Output the (X, Y) coordinate of the center of the cell containing the given text.  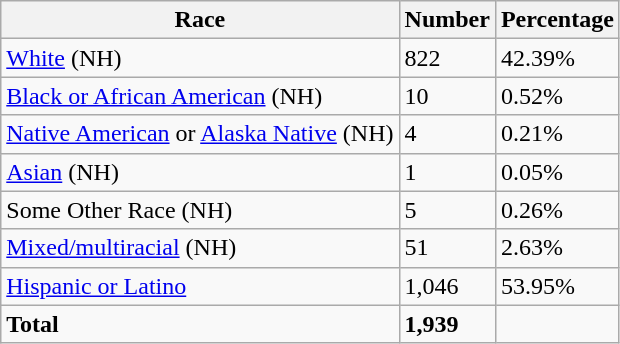
53.95% (557, 286)
42.39% (557, 58)
10 (447, 96)
1,046 (447, 286)
Some Other Race (NH) (200, 210)
822 (447, 58)
0.26% (557, 210)
0.52% (557, 96)
Native American or Alaska Native (NH) (200, 134)
2.63% (557, 248)
Asian (NH) (200, 172)
0.05% (557, 172)
1,939 (447, 324)
Mixed/multiracial (NH) (200, 248)
Total (200, 324)
Number (447, 20)
Percentage (557, 20)
4 (447, 134)
51 (447, 248)
Race (200, 20)
0.21% (557, 134)
1 (447, 172)
Hispanic or Latino (200, 286)
5 (447, 210)
White (NH) (200, 58)
Black or African American (NH) (200, 96)
